Determine the [x, y] coordinate at the center of the cell enclosing the given text.  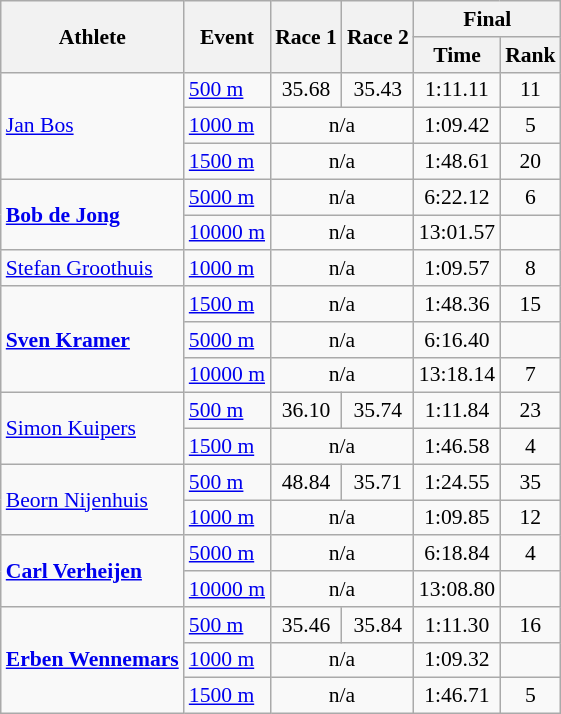
1:11.84 [457, 411]
23 [530, 411]
11 [530, 90]
1:11.30 [457, 625]
36.10 [306, 411]
1:48.36 [457, 304]
6:18.84 [457, 554]
35.84 [378, 625]
1:11.11 [457, 90]
35.46 [306, 625]
12 [530, 518]
35 [530, 482]
Rank [530, 55]
Jan Bos [92, 126]
16 [530, 625]
35.74 [378, 411]
6 [530, 197]
Event [227, 36]
1:46.58 [457, 447]
Final [488, 19]
35.43 [378, 90]
13:01.57 [457, 233]
8 [530, 269]
Stefan Groothuis [92, 269]
1:09.85 [457, 518]
Sven Kramer [92, 340]
20 [530, 162]
Carl Verheijen [92, 572]
1:24.55 [457, 482]
7 [530, 375]
Simon Kuipers [92, 428]
Erben Wennemars [92, 660]
Race 1 [306, 36]
1:09.57 [457, 269]
35.68 [306, 90]
Athlete [92, 36]
Beorn Nijenhuis [92, 500]
15 [530, 304]
6:22.12 [457, 197]
Time [457, 55]
1:09.32 [457, 660]
1:09.42 [457, 126]
13:18.14 [457, 375]
Bob de Jong [92, 214]
1:48.61 [457, 162]
48.84 [306, 482]
1:46.71 [457, 696]
13:08.80 [457, 589]
6:16.40 [457, 340]
Race 2 [378, 36]
35.71 [378, 482]
